Capture the cell that displays the provided text and extract its (X, Y) central coordinate. 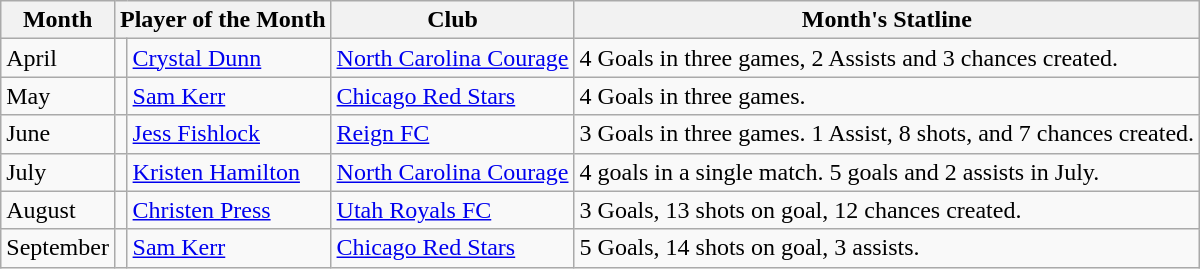
April (58, 58)
Christen Press (229, 210)
Jess Fishlock (229, 134)
May (58, 96)
Utah Royals FC (452, 210)
4 goals in a single match. 5 goals and 2 assists in July. (887, 172)
4 Goals in three games. (887, 96)
September (58, 248)
Month's Statline (887, 20)
Club (452, 20)
August (58, 210)
June (58, 134)
Kristen Hamilton (229, 172)
Reign FC (452, 134)
Crystal Dunn (229, 58)
5 Goals, 14 shots on goal, 3 assists. (887, 248)
Player of the Month (222, 20)
Month (58, 20)
4 Goals in three games, 2 Assists and 3 chances created. (887, 58)
3 Goals, 13 shots on goal, 12 chances created. (887, 210)
July (58, 172)
3 Goals in three games. 1 Assist, 8 shots, and 7 chances created. (887, 134)
